Search for the cell housing the specified text and yield its [X, Y] center coordinate. 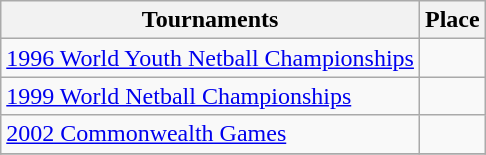
Tournaments [210, 20]
Place [452, 20]
1999 World Netball Championships [210, 96]
1996 World Youth Netball Championships [210, 58]
2002 Commonwealth Games [210, 134]
